Locate the cell with the specified text and output its (x, y) center coordinate. 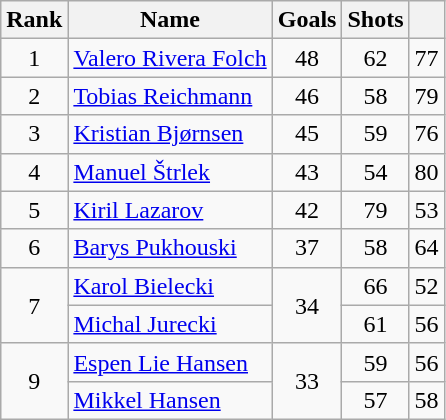
53 (426, 210)
Tobias Reichmann (170, 96)
4 (34, 172)
43 (307, 172)
48 (307, 58)
66 (376, 286)
57 (376, 400)
7 (34, 305)
Michal Jurecki (170, 324)
2 (34, 96)
62 (376, 58)
Shots (376, 20)
76 (426, 134)
Rank (34, 20)
Karol Bielecki (170, 286)
Mikkel Hansen (170, 400)
Goals (307, 20)
46 (307, 96)
Kiril Lazarov (170, 210)
Name (170, 20)
Espen Lie Hansen (170, 362)
77 (426, 58)
Manuel Štrlek (170, 172)
52 (426, 286)
61 (376, 324)
5 (34, 210)
Kristian Bjørnsen (170, 134)
6 (34, 248)
9 (34, 381)
45 (307, 134)
64 (426, 248)
3 (34, 134)
42 (307, 210)
Barys Pukhouski (170, 248)
33 (307, 381)
54 (376, 172)
Valero Rivera Folch (170, 58)
37 (307, 248)
80 (426, 172)
1 (34, 58)
34 (307, 305)
